Provide the (X, Y) coordinate of the cell's center where the given text is located.  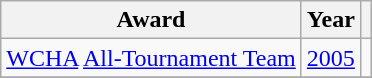
Award (152, 20)
Year (330, 20)
WCHA All-Tournament Team (152, 58)
2005 (330, 58)
